Find where the given text appears and provide that cell's center as [x, y] coordinate. 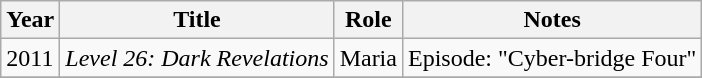
Year [30, 20]
Episode: "Cyber-bridge Four" [552, 58]
Notes [552, 20]
Maria [368, 58]
Level 26: Dark Revelations [197, 58]
2011 [30, 58]
Role [368, 20]
Title [197, 20]
